From the cell containing the given text, extract its center point as (x, y) coordinate. 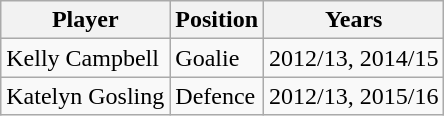
2012/13, 2015/16 (354, 96)
2012/13, 2014/15 (354, 58)
Kelly Campbell (86, 58)
Player (86, 20)
Years (354, 20)
Position (217, 20)
Katelyn Gosling (86, 96)
Defence (217, 96)
Goalie (217, 58)
